For the text-containing cell, return its midpoint in (x, y) coordinate format. 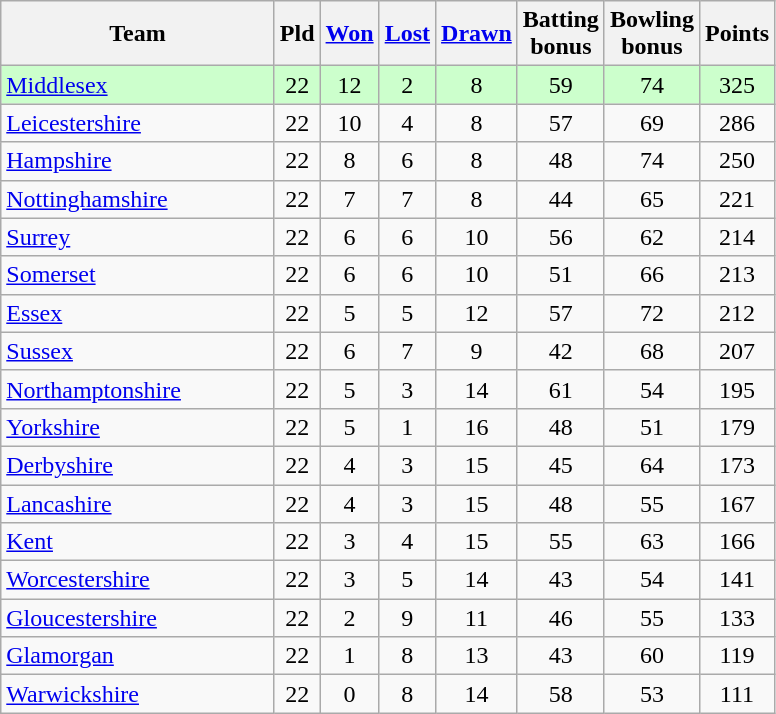
64 (652, 465)
213 (736, 275)
133 (736, 618)
Won (350, 34)
58 (560, 694)
Drawn (477, 34)
Team (138, 34)
Lost (407, 34)
Hampshire (138, 161)
Derbyshire (138, 465)
62 (652, 237)
Nottinghamshire (138, 199)
45 (560, 465)
59 (560, 85)
42 (560, 351)
Essex (138, 313)
Sussex (138, 351)
Middlesex (138, 85)
212 (736, 313)
63 (652, 542)
16 (477, 427)
Somerset (138, 275)
65 (652, 199)
286 (736, 123)
111 (736, 694)
195 (736, 389)
Worcestershire (138, 580)
119 (736, 656)
72 (652, 313)
Yorkshire (138, 427)
46 (560, 618)
Gloucestershire (138, 618)
173 (736, 465)
60 (652, 656)
179 (736, 427)
Warwickshire (138, 694)
61 (560, 389)
Surrey (138, 237)
68 (652, 351)
11 (477, 618)
53 (652, 694)
Bowling bonus (652, 34)
Points (736, 34)
56 (560, 237)
Kent (138, 542)
166 (736, 542)
Glamorgan (138, 656)
66 (652, 275)
207 (736, 351)
Leicestershire (138, 123)
167 (736, 503)
0 (350, 694)
Batting bonus (560, 34)
Lancashire (138, 503)
250 (736, 161)
141 (736, 580)
44 (560, 199)
221 (736, 199)
325 (736, 85)
13 (477, 656)
69 (652, 123)
214 (736, 237)
Pld (297, 34)
Northamptonshire (138, 389)
